Locate the cell with the specified text and output its (x, y) center coordinate. 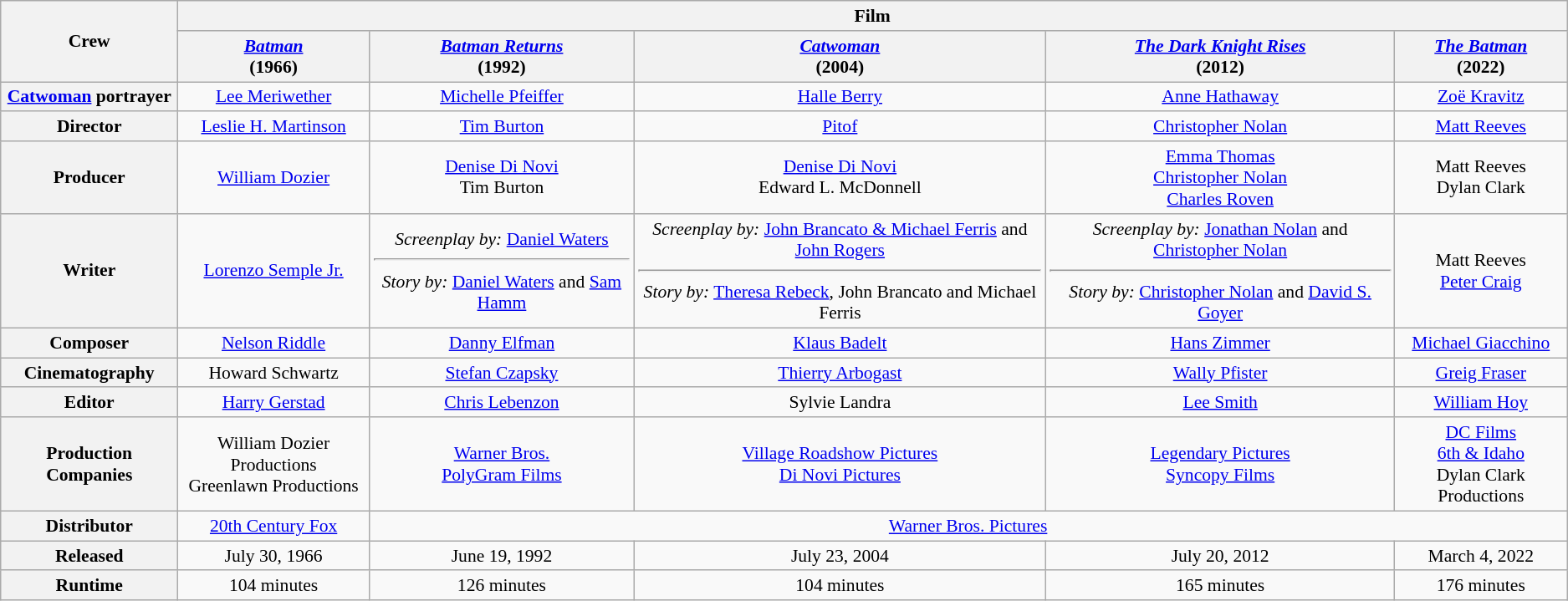
Zoë Kravitz (1481, 97)
Chris Lebenzon (502, 403)
Leslie H. Martinson (274, 127)
June 19, 1992 (502, 556)
20th Century Fox (274, 526)
Greig Fraser (1481, 373)
Warner Bros. Pictures (968, 526)
Screenplay by: John Brancato & Michael Ferris and John RogersStory by: Theresa Rebeck, John Brancato and Michael Ferris (840, 271)
The Batman(2022) (1481, 57)
Tim Burton (502, 127)
Warner Bros.PolyGram Films (502, 464)
Halle Berry (840, 97)
July 20, 2012 (1220, 556)
Batman(1966) (274, 57)
Editor (89, 403)
Production Companies (89, 464)
Matt ReevesPeter Craig (1481, 271)
Matt Reeves (1481, 127)
July 30, 1966 (274, 556)
126 minutes (502, 586)
Anne Hathaway (1220, 97)
Legendary PicturesSyncopy Films (1220, 464)
Matt ReevesDylan Clark (1481, 177)
176 minutes (1481, 586)
Lee Smith (1220, 403)
Released (89, 556)
DC Films6th & IdahoDylan Clark Productions (1481, 464)
Catwoman portrayer (89, 97)
Danny Elfman (502, 343)
Catwoman(2004) (840, 57)
Sylvie Landra (840, 403)
Stefan Czapsky (502, 373)
William Hoy (1481, 403)
Harry Gerstad (274, 403)
Michelle Pfeiffer (502, 97)
Wally Pfister (1220, 373)
Writer (89, 271)
Crew (89, 42)
Nelson Riddle (274, 343)
Village Roadshow PicturesDi Novi Pictures (840, 464)
Howard Schwartz (274, 373)
Klaus Badelt (840, 343)
July 23, 2004 (840, 556)
Composer (89, 343)
Emma ThomasChristopher NolanCharles Roven (1220, 177)
Producer (89, 177)
Runtime (89, 586)
Thierry Arbogast (840, 373)
165 minutes (1220, 586)
Denise Di NoviEdward L. McDonnell (840, 177)
Batman Returns(1992) (502, 57)
Director (89, 127)
Pitof (840, 127)
Michael Giacchino (1481, 343)
Denise Di NoviTim Burton (502, 177)
The Dark Knight Rises(2012) (1220, 57)
Screenplay by: Daniel WatersStory by: Daniel Waters and Sam Hamm (502, 271)
Cinematography (89, 373)
Screenplay by: Jonathan Nolan and Christopher NolanStory by: Christopher Nolan and David S. Goyer (1220, 271)
William Dozier ProductionsGreenlawn Productions (274, 464)
Hans Zimmer (1220, 343)
Distributor (89, 526)
March 4, 2022 (1481, 556)
William Dozier (274, 177)
Film (873, 16)
Lorenzo Semple Jr. (274, 271)
Lee Meriwether (274, 97)
Christopher Nolan (1220, 127)
